Provide the (X, Y) coordinate of the cell's center where the given text is located.  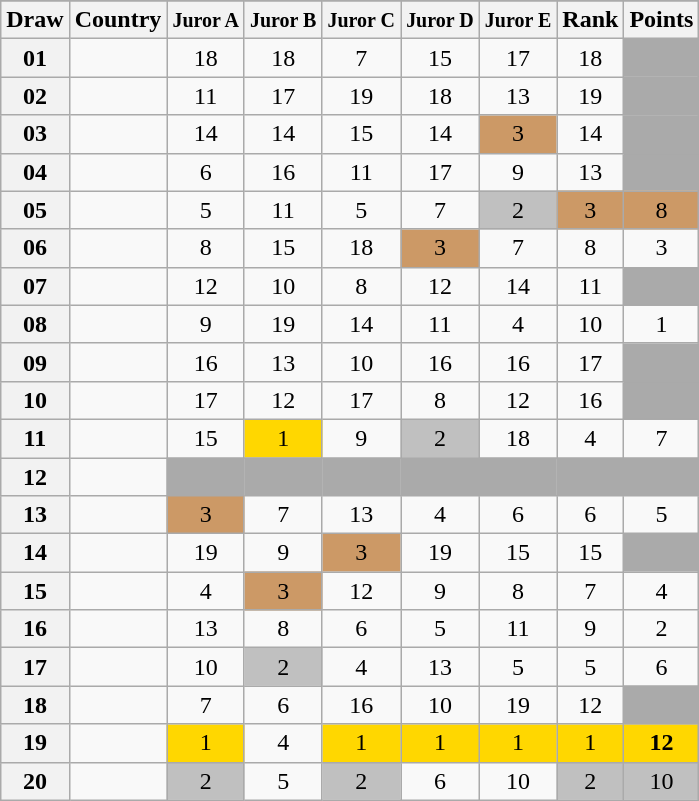
07 (35, 286)
Juror B (283, 20)
05 (35, 210)
20 (35, 781)
Rank (590, 20)
03 (35, 134)
Juror D (440, 20)
Country (118, 20)
06 (35, 248)
Points (662, 20)
Juror A (206, 20)
04 (35, 172)
Juror E (518, 20)
08 (35, 324)
09 (35, 362)
01 (35, 58)
02 (35, 96)
Juror C (362, 20)
Draw (35, 20)
